Provide the (x, y) coordinate of the cell's center where the given text is located.  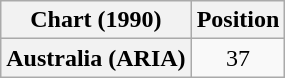
Australia (ARIA) (96, 58)
Chart (1990) (96, 20)
Position (238, 20)
37 (238, 58)
